Find where the given text appears and provide that cell's center as [X, Y] coordinate. 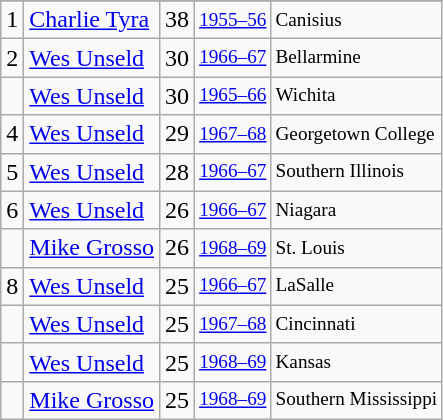
Southern Mississippi [356, 400]
Georgetown College [356, 134]
4 [12, 134]
Charlie Tyra [92, 20]
Cincinnati [356, 324]
2 [12, 58]
38 [178, 20]
Kansas [356, 362]
6 [12, 210]
8 [12, 286]
29 [178, 134]
Bellarmine [356, 58]
5 [12, 172]
Canisius [356, 20]
LaSalle [356, 286]
Southern Illinois [356, 172]
Wichita [356, 96]
28 [178, 172]
Niagara [356, 210]
1 [12, 20]
1955–56 [233, 20]
1965–66 [233, 96]
St. Louis [356, 248]
